Identify which cell holds the provided text, then report its [X, Y] central coordinate. 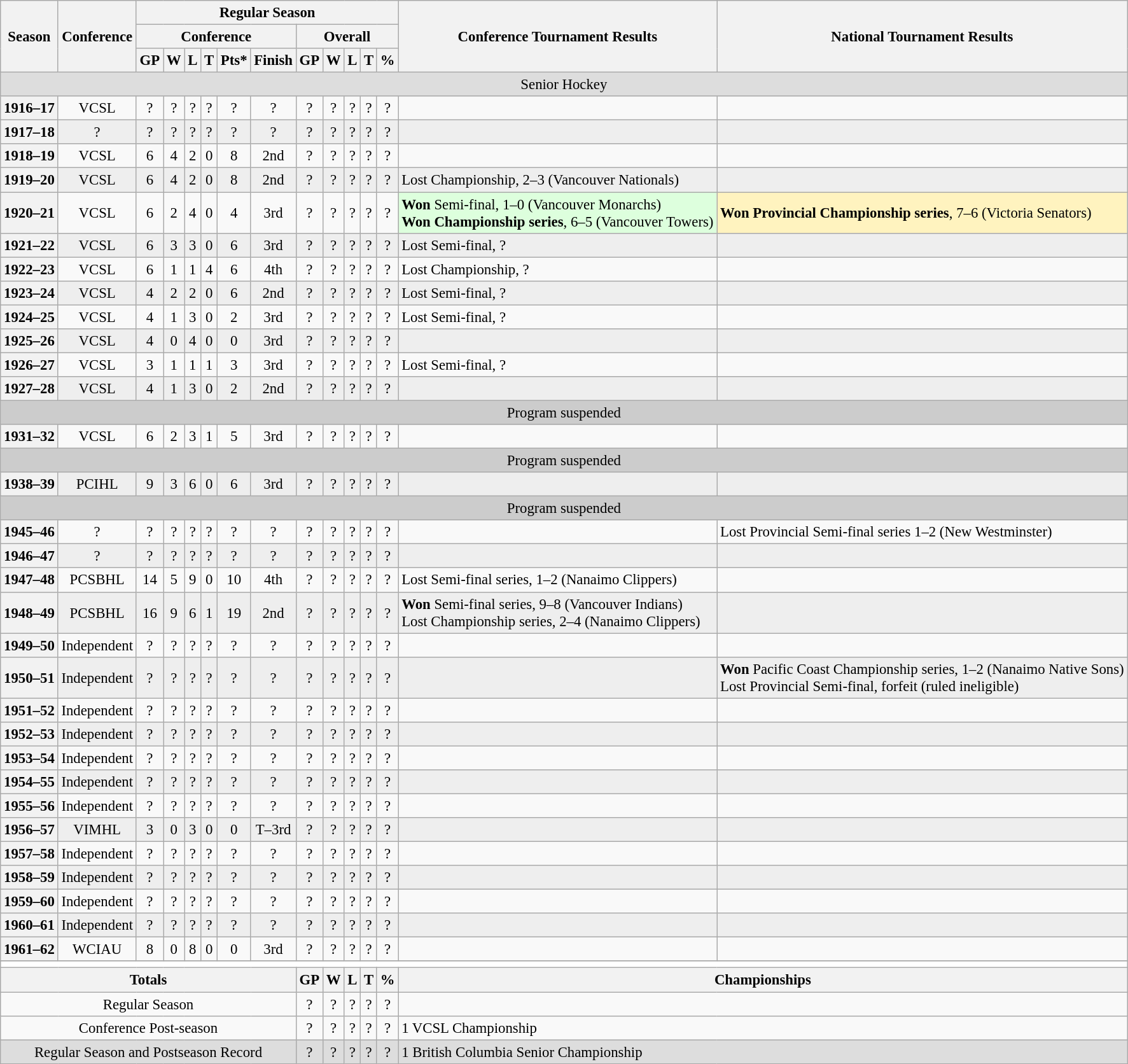
1955–56 [29, 806]
Won Provincial Championship series, 7–6 (Victoria Senators) [923, 213]
1923–24 [29, 293]
1938–39 [29, 484]
T–3rd [274, 830]
1949–50 [29, 645]
1927–28 [29, 389]
1953–54 [29, 758]
1945–46 [29, 532]
Championships [763, 980]
1952–53 [29, 734]
1917–18 [29, 132]
1919–20 [29, 180]
Regular Season and Postseason Record [148, 1052]
1950–51 [29, 677]
Won Semi-final series, 9–8 (Vancouver Indians)Lost Championship series, 2–4 (Nanaimo Clippers) [557, 612]
1916–17 [29, 108]
Pts* [233, 60]
1926–27 [29, 365]
Lost Semi-final series, 1–2 (Nanaimo Clippers) [557, 580]
Lost Championship, 2–3 (Vancouver Nationals) [557, 180]
14 [150, 580]
National Tournament Results [923, 37]
1925–26 [29, 341]
WCIAU [97, 949]
Won Pacific Coast Championship series, 1–2 (Nanaimo Native Sons)Lost Provincial Semi-final, forfeit (ruled ineligible) [923, 677]
1 VCSL Championship [763, 1028]
1920–21 [29, 213]
PCIHL [97, 484]
1958–59 [29, 878]
1956–57 [29, 830]
10 [233, 580]
1922–23 [29, 269]
1951–52 [29, 710]
1946–47 [29, 556]
Won Semi-final, 1–0 (Vancouver Monarchs)Won Championship series, 6–5 (Vancouver Towers) [557, 213]
1959–60 [29, 902]
Season [29, 37]
1960–61 [29, 925]
Overall [347, 37]
Lost Championship, ? [557, 269]
VIMHL [97, 830]
1924–25 [29, 317]
1921–22 [29, 245]
Finish [274, 60]
16 [150, 612]
Lost Provincial Semi-final series 1–2 (New Westminster) [923, 532]
Totals [148, 980]
1918–19 [29, 156]
1 British Columbia Senior Championship [763, 1052]
1957–58 [29, 854]
Conference Post-season [148, 1028]
1947–48 [29, 580]
19 [233, 612]
1948–49 [29, 612]
1961–62 [29, 949]
Senior Hockey [564, 85]
Conference Tournament Results [557, 37]
1931–32 [29, 437]
1954–55 [29, 782]
